Determine the (X, Y) coordinate at the center of the cell enclosing the given text.  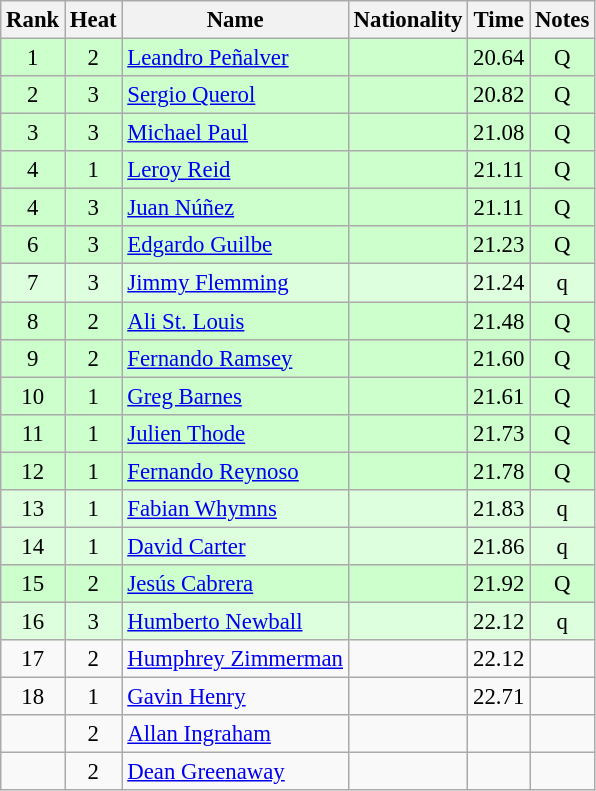
21.86 (499, 546)
Julien Thode (235, 433)
10 (33, 396)
21.78 (499, 471)
21.73 (499, 433)
6 (33, 245)
Fernando Ramsey (235, 358)
Name (235, 20)
Fabian Whymns (235, 509)
Time (499, 20)
14 (33, 546)
Gavin Henry (235, 697)
21.23 (499, 245)
Juan Núñez (235, 208)
Jimmy Flemming (235, 283)
Michael Paul (235, 133)
Humphrey Zimmerman (235, 659)
Allan Ingraham (235, 734)
12 (33, 471)
15 (33, 584)
Greg Barnes (235, 396)
17 (33, 659)
21.24 (499, 283)
Sergio Querol (235, 95)
16 (33, 621)
22.71 (499, 697)
Rank (33, 20)
Heat (94, 20)
21.61 (499, 396)
7 (33, 283)
Edgardo Guilbe (235, 245)
21.48 (499, 321)
21.83 (499, 509)
David Carter (235, 546)
Leroy Reid (235, 170)
Fernando Reynoso (235, 471)
8 (33, 321)
Humberto Newball (235, 621)
13 (33, 509)
9 (33, 358)
Ali St. Louis (235, 321)
20.82 (499, 95)
20.64 (499, 58)
21.08 (499, 133)
21.92 (499, 584)
Dean Greenaway (235, 772)
11 (33, 433)
Jesús Cabrera (235, 584)
18 (33, 697)
21.60 (499, 358)
Nationality (408, 20)
Leandro Peñalver (235, 58)
Notes (562, 20)
